Pinpoint the cell where the given text exists, returning its (X, Y) midpoint coordinate. 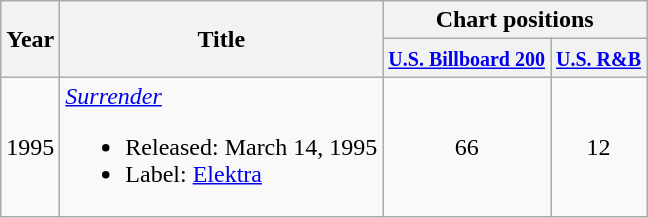
Title (222, 39)
U.S. R&B (599, 58)
1995 (30, 147)
66 (467, 147)
SurrenderReleased: March 14, 1995Label: Elektra (222, 147)
Chart positions (515, 20)
Year (30, 39)
12 (599, 147)
U.S. Billboard 200 (467, 58)
